Scan for the cell matching the given text and deliver its (X, Y) coordinate at center. 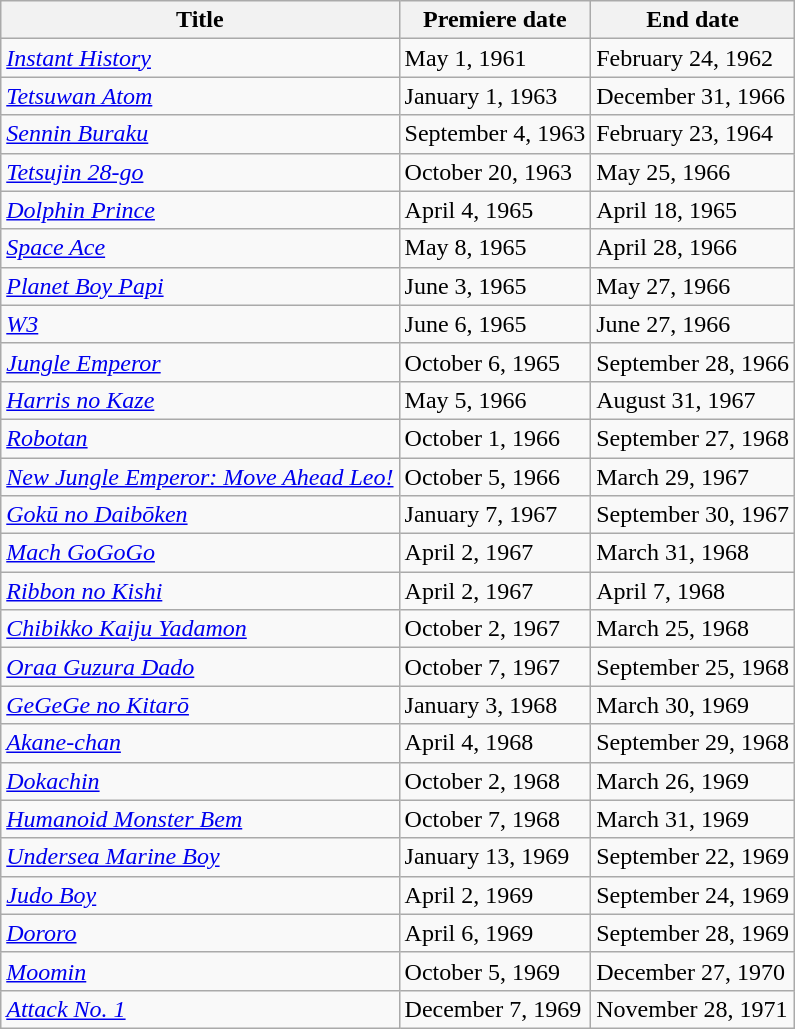
Space Ace (200, 248)
December 27, 1970 (693, 971)
Jungle Emperor (200, 362)
October 1, 1966 (495, 438)
October 2, 1967 (495, 629)
Dokachin (200, 781)
March 31, 1968 (693, 553)
March 30, 1969 (693, 705)
Planet Boy Papi (200, 286)
April 18, 1965 (693, 210)
GeGeGe no Kitarō (200, 705)
April 2, 1969 (495, 895)
September 28, 1969 (693, 933)
January 3, 1968 (495, 705)
September 25, 1968 (693, 667)
September 29, 1968 (693, 743)
August 31, 1967 (693, 400)
September 30, 1967 (693, 515)
Tetsujin 28-go (200, 172)
April 6, 1969 (495, 933)
Harris no Kaze (200, 400)
September 4, 1963 (495, 134)
January 13, 1969 (495, 857)
September 24, 1969 (693, 895)
Dororo (200, 933)
June 27, 1966 (693, 324)
Sennin Buraku (200, 134)
Attack No. 1 (200, 1009)
Undersea Marine Boy (200, 857)
October 20, 1963 (495, 172)
October 7, 1967 (495, 667)
Moomin (200, 971)
Gokū no Daibōken (200, 515)
March 25, 1968 (693, 629)
October 5, 1969 (495, 971)
Title (200, 20)
December 7, 1969 (495, 1009)
February 24, 1962 (693, 58)
April 4, 1968 (495, 743)
November 28, 1971 (693, 1009)
New Jungle Emperor: Move Ahead Leo! (200, 477)
Chibikko Kaiju Yadamon (200, 629)
September 27, 1968 (693, 438)
End date (693, 20)
May 8, 1965 (495, 248)
Dolphin Prince (200, 210)
April 4, 1965 (495, 210)
May 25, 1966 (693, 172)
April 28, 1966 (693, 248)
October 7, 1968 (495, 819)
Tetsuwan Atom (200, 96)
May 1, 1961 (495, 58)
May 5, 1966 (495, 400)
October 6, 1965 (495, 362)
Premiere date (495, 20)
March 29, 1967 (693, 477)
June 6, 1965 (495, 324)
April 7, 1968 (693, 591)
W3 (200, 324)
December 31, 1966 (693, 96)
January 1, 1963 (495, 96)
February 23, 1964 (693, 134)
Mach GoGoGo (200, 553)
Oraa Guzura Dado (200, 667)
January 7, 1967 (495, 515)
Akane-chan (200, 743)
June 3, 1965 (495, 286)
March 31, 1969 (693, 819)
September 22, 1969 (693, 857)
Instant History (200, 58)
Ribbon no Kishi (200, 591)
September 28, 1966 (693, 362)
May 27, 1966 (693, 286)
March 26, 1969 (693, 781)
Judo Boy (200, 895)
October 5, 1966 (495, 477)
Robotan (200, 438)
October 2, 1968 (495, 781)
Humanoid Monster Bem (200, 819)
